Capture the cell that displays the provided text and extract its [X, Y] central coordinate. 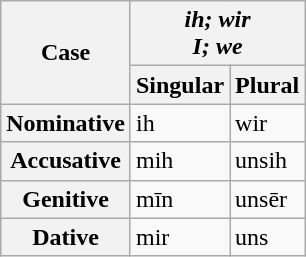
Plural [268, 85]
mīn [180, 199]
mir [180, 237]
ih; wir I; we [217, 34]
unsih [268, 161]
Singular [180, 85]
mih [180, 161]
Dative [66, 237]
Accusative [66, 161]
unsēr [268, 199]
Genitive [66, 199]
Nominative [66, 123]
ih [180, 123]
wir [268, 123]
uns [268, 237]
Case [66, 52]
